Detect which cell encompasses the target text, then output its (x, y) center coordinate. 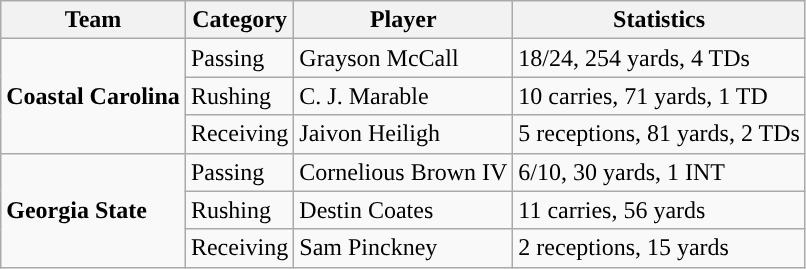
Jaivon Heiligh (404, 134)
Destin Coates (404, 210)
Grayson McCall (404, 58)
10 carries, 71 yards, 1 TD (660, 96)
Cornelious Brown IV (404, 172)
Category (239, 20)
5 receptions, 81 yards, 2 TDs (660, 134)
18/24, 254 yards, 4 TDs (660, 58)
C. J. Marable (404, 96)
11 carries, 56 yards (660, 210)
Georgia State (94, 210)
Statistics (660, 20)
6/10, 30 yards, 1 INT (660, 172)
2 receptions, 15 yards (660, 248)
Team (94, 20)
Sam Pinckney (404, 248)
Player (404, 20)
Coastal Carolina (94, 96)
